Search for the cell housing the specified text and yield its (x, y) center coordinate. 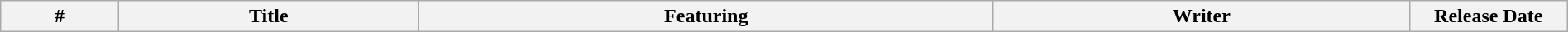
Featuring (706, 16)
Writer (1201, 16)
Release Date (1489, 16)
# (60, 16)
Title (268, 16)
